Determine the [X, Y] coordinate at the center of the cell enclosing the given text.  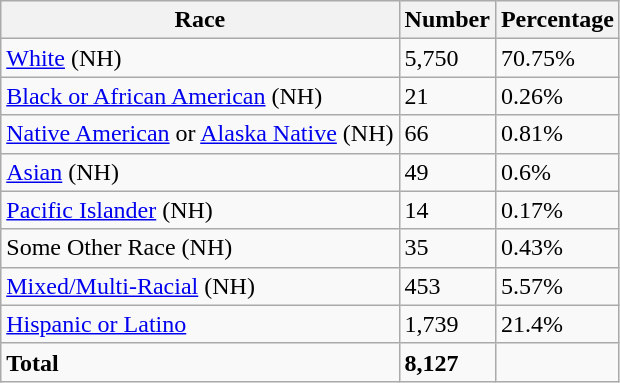
Asian (NH) [200, 172]
35 [447, 248]
Pacific Islander (NH) [200, 210]
5.57% [557, 286]
Black or African American (NH) [200, 96]
Some Other Race (NH) [200, 248]
0.17% [557, 210]
5,750 [447, 58]
70.75% [557, 58]
Race [200, 20]
14 [447, 210]
White (NH) [200, 58]
0.43% [557, 248]
66 [447, 134]
Hispanic or Latino [200, 324]
Percentage [557, 20]
Mixed/Multi-Racial (NH) [200, 286]
0.81% [557, 134]
0.6% [557, 172]
49 [447, 172]
453 [447, 286]
1,739 [447, 324]
0.26% [557, 96]
Number [447, 20]
Native American or Alaska Native (NH) [200, 134]
21 [447, 96]
Total [200, 362]
21.4% [557, 324]
8,127 [447, 362]
